Find where the given text appears and provide that cell's center as (x, y) coordinate. 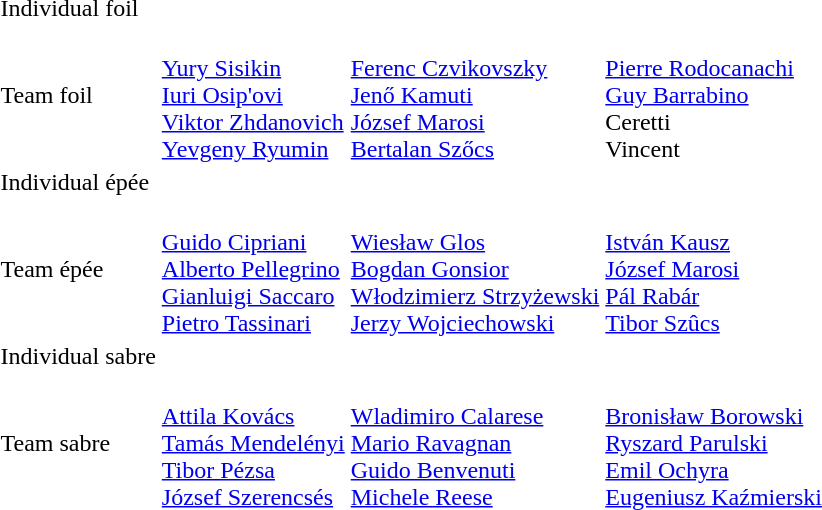
Wiesław GlosBogdan GonsiorWłodzimierz StrzyżewskiJerzy Wojciechowski (475, 269)
Yury SisikinIuri Osip'oviViktor ZhdanovichYevgeny Ryumin (253, 95)
Guido CiprianiAlberto PellegrinoGianluigi SaccaroPietro Tassinari (253, 269)
Ferenc CzvikovszkyJenő KamutiJózsef MarosiBertalan Szőcs (475, 95)
